Pinpoint the cell where the given text exists, returning its (X, Y) midpoint coordinate. 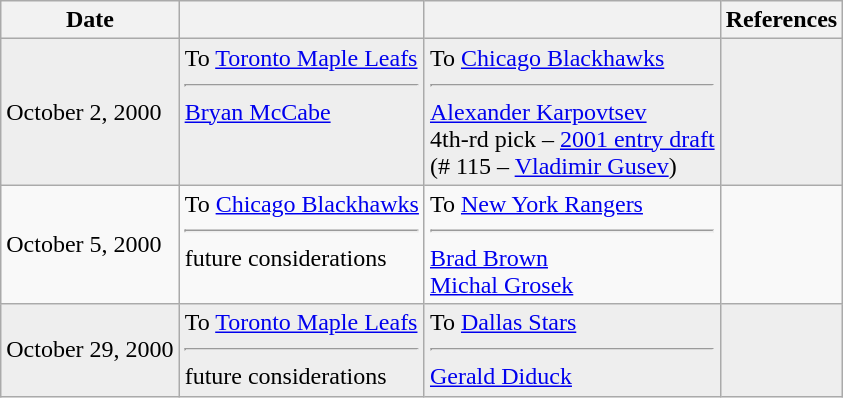
Date (90, 20)
To Toronto Maple Leafsfuture considerations (302, 350)
To New York RangersBrad BrownMichal Grosek (572, 244)
October 29, 2000 (90, 350)
October 5, 2000 (90, 244)
References (782, 20)
October 2, 2000 (90, 112)
To Toronto Maple LeafsBryan McCabe (302, 112)
To Chicago BlackhawksAlexander Karpovtsev4th-rd pick – 2001 entry draft(# 115 – Vladimir Gusev) (572, 112)
To Chicago Blackhawksfuture considerations (302, 244)
To Dallas StarsGerald Diduck (572, 350)
